Locate the cell with the specified text and output its [X, Y] center coordinate. 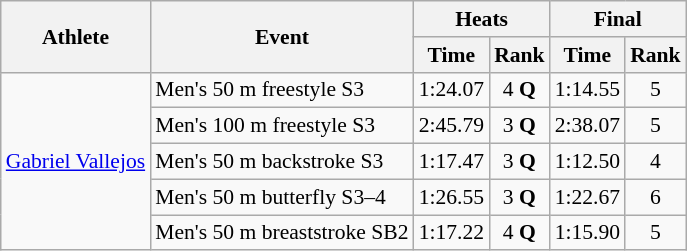
6 [656, 197]
2:38.07 [588, 126]
Athlete [76, 36]
Final [618, 19]
1:26.55 [452, 197]
Men's 50 m backstroke S3 [282, 162]
2:45.79 [452, 126]
1:22.67 [588, 197]
Heats [482, 19]
1:17.22 [452, 233]
1:24.07 [452, 90]
1:12.50 [588, 162]
1:14.55 [588, 90]
Men's 100 m freestyle S3 [282, 126]
Event [282, 36]
Men's 50 m freestyle S3 [282, 90]
Men's 50 m breaststroke SB2 [282, 233]
1:15.90 [588, 233]
1:17.47 [452, 162]
Men's 50 m butterfly S3–4 [282, 197]
Gabriel Vallejos [76, 161]
4 [656, 162]
